From the cell containing the given text, extract its center point as [x, y] coordinate. 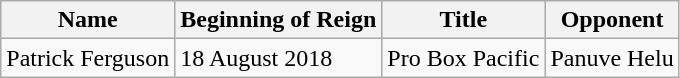
Patrick Ferguson [88, 58]
Pro Box Pacific [464, 58]
Opponent [612, 20]
Panuve Helu [612, 58]
Beginning of Reign [278, 20]
18 August 2018 [278, 58]
Name [88, 20]
Title [464, 20]
